Capture the cell that displays the provided text and extract its (X, Y) central coordinate. 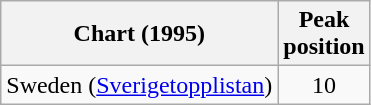
10 (324, 85)
Chart (1995) (140, 34)
Peakposition (324, 34)
Sweden (Sverigetopplistan) (140, 85)
